Provide the (X, Y) coordinate of the cell's center where the given text is located.  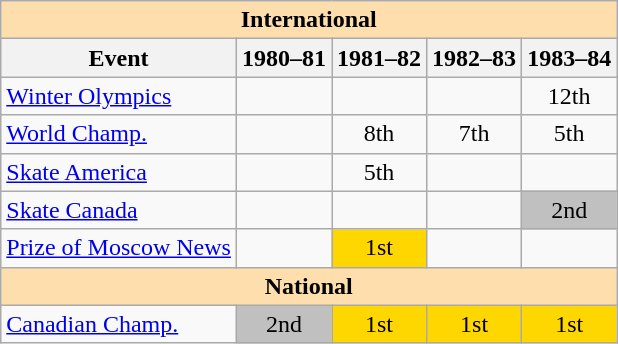
Event (119, 58)
1980–81 (284, 58)
Winter Olympics (119, 96)
International (309, 20)
1983–84 (570, 58)
1981–82 (380, 58)
7th (474, 134)
Prize of Moscow News (119, 248)
National (309, 286)
Skate Canada (119, 210)
World Champ. (119, 134)
1982–83 (474, 58)
Canadian Champ. (119, 324)
12th (570, 96)
Skate America (119, 172)
8th (380, 134)
